Pinpoint the cell where the given text exists, returning its (x, y) midpoint coordinate. 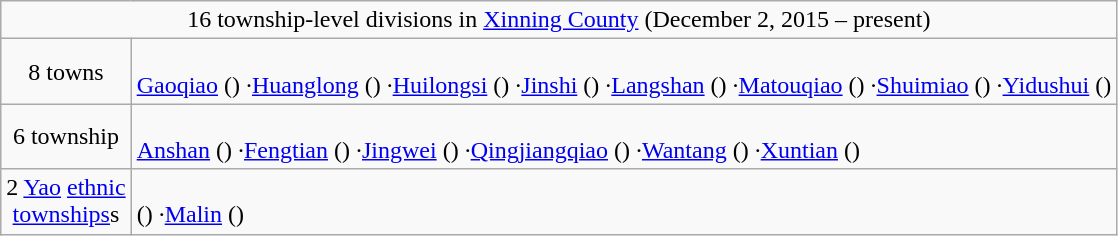
Gaoqiao () ·Huanglong () ·Huilongsi () ·Jinshi () ·Langshan () ·Matouqiao () ·Shuimiao () ·Yidushui () (624, 72)
() ·Malin () (624, 202)
2 Yao ethnic townshipss (66, 202)
8 towns (66, 72)
6 township (66, 136)
Anshan () ·Fengtian () ·Jingwei () ·Qingjiangqiao () ·Wantang () ·Xuntian () (624, 136)
16 township-level divisions in Xinning County (December 2, 2015 – present) (559, 20)
